Output the [x, y] coordinate of the center of the cell containing the given text.  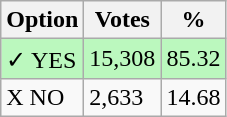
15,308 [122, 59]
14.68 [194, 97]
✓ YES [42, 59]
X NO [42, 97]
Option [42, 20]
Votes [122, 20]
% [194, 20]
85.32 [194, 59]
2,633 [122, 97]
